Extract the (x, y) coordinate from the center of the cell holding the provided text.  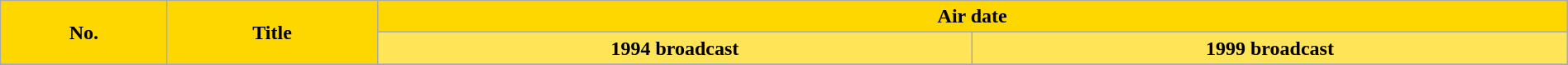
Title (272, 32)
1999 broadcast (1270, 48)
Air date (973, 17)
1994 broadcast (675, 48)
No. (84, 32)
